Scan for the cell matching the given text and deliver its [x, y] coordinate at center. 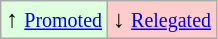
↓ Relegated [162, 20]
↑ Promoted [54, 20]
